Locate the cell with the specified text and output its (x, y) center coordinate. 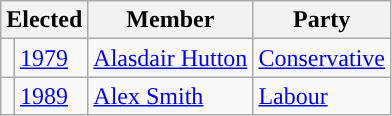
Labour (322, 96)
Conservative (322, 58)
1989 (50, 96)
Alasdair Hutton (170, 58)
Member (170, 20)
Elected (44, 20)
1979 (50, 58)
Party (322, 20)
Alex Smith (170, 96)
